For the text-containing cell, return its midpoint in [x, y] coordinate format. 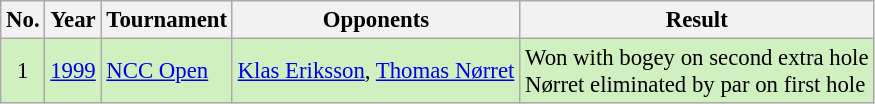
Tournament [166, 20]
Result [697, 20]
1 [23, 72]
Year [73, 20]
No. [23, 20]
1999 [73, 72]
Klas Eriksson, Thomas Nørret [376, 72]
NCC Open [166, 72]
Opponents [376, 20]
Won with bogey on second extra holeNørret eliminated by par on first hole [697, 72]
